Determine the (X, Y) coordinate at the center of the cell enclosing the given text.  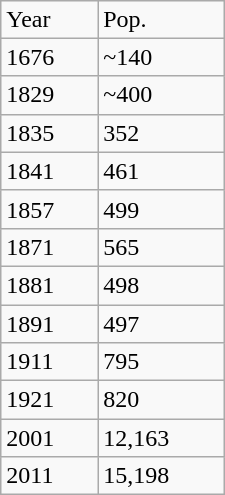
2011 (50, 476)
15,198 (162, 476)
565 (162, 247)
12,163 (162, 438)
820 (162, 400)
Pop. (162, 19)
1857 (50, 209)
1911 (50, 362)
795 (162, 362)
498 (162, 285)
1676 (50, 57)
~400 (162, 95)
1881 (50, 285)
Year (50, 19)
499 (162, 209)
1921 (50, 400)
497 (162, 323)
1841 (50, 171)
2001 (50, 438)
352 (162, 133)
1871 (50, 247)
1835 (50, 133)
461 (162, 171)
1829 (50, 95)
~140 (162, 57)
1891 (50, 323)
